Return (x, y) of the center of cell containing provided text 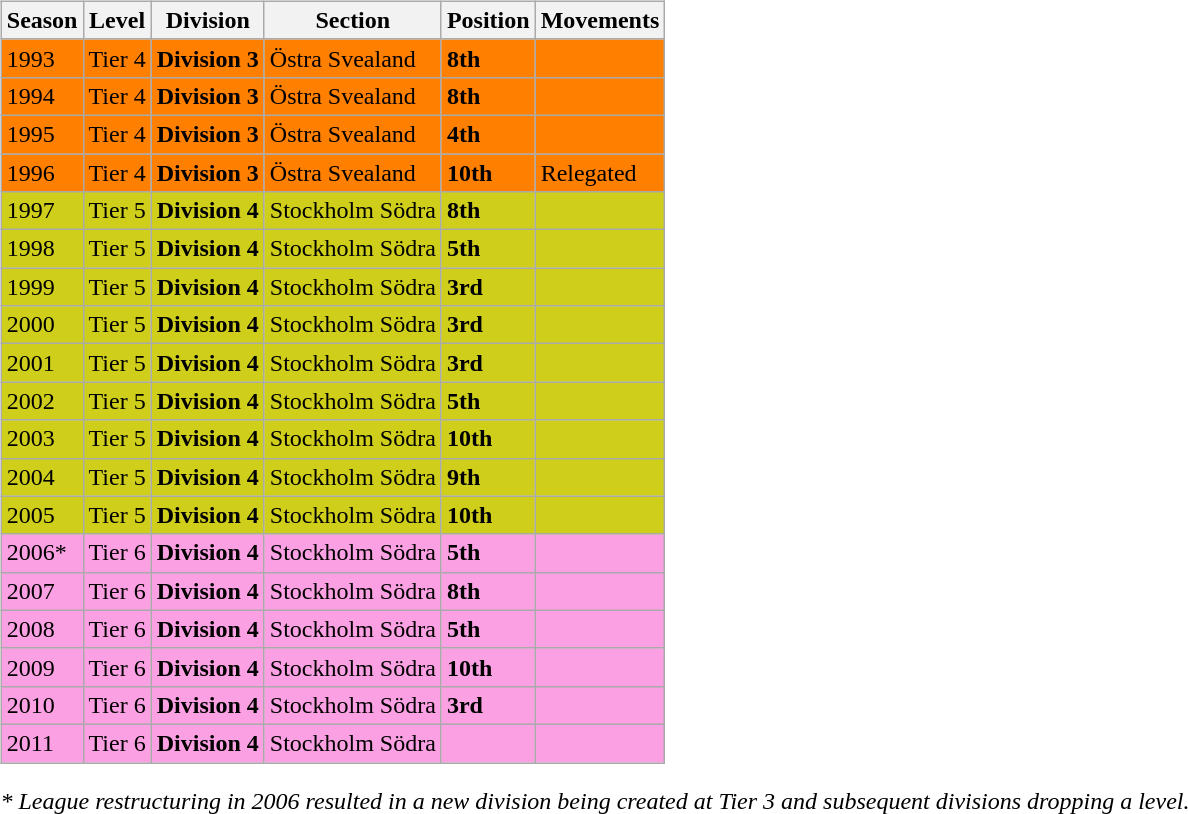
2009 (42, 667)
Division (208, 20)
2005 (42, 515)
Section (352, 20)
1993 (42, 58)
2001 (42, 363)
2011 (42, 743)
Relegated (600, 173)
4th (488, 134)
Level (117, 20)
2002 (42, 401)
2010 (42, 705)
2004 (42, 477)
2006* (42, 553)
2000 (42, 325)
1998 (42, 249)
Position (488, 20)
9th (488, 477)
1994 (42, 96)
2007 (42, 591)
2008 (42, 629)
2003 (42, 439)
1995 (42, 134)
1999 (42, 287)
1997 (42, 211)
Movements (600, 20)
Season (42, 20)
1996 (42, 173)
